Extract the [x, y] coordinate from the center of the cell holding the provided text.  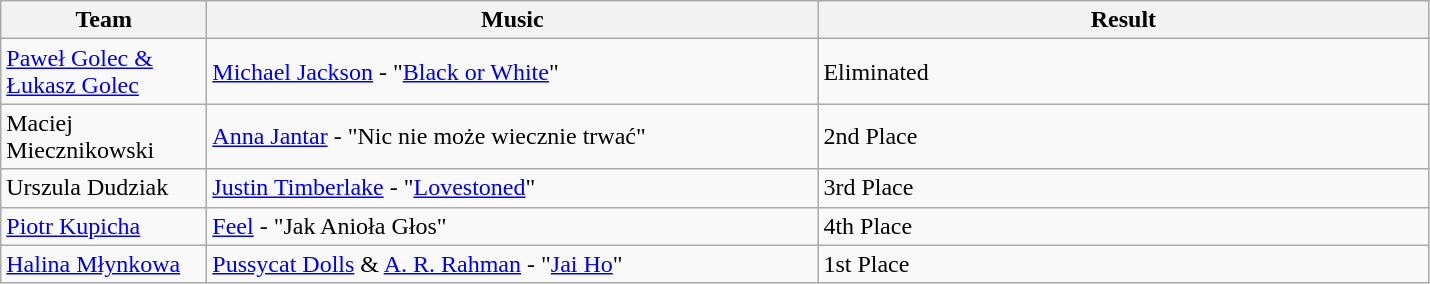
Team [104, 20]
4th Place [1124, 226]
Maciej Miecznikowski [104, 136]
Urszula Dudziak [104, 188]
2nd Place [1124, 136]
Result [1124, 20]
Pussycat Dolls & A. R. Rahman - "Jai Ho" [512, 264]
Justin Timberlake - "Lovestoned" [512, 188]
1st Place [1124, 264]
Feel - "Jak Anioła Głos" [512, 226]
Paweł Golec & Łukasz Golec [104, 72]
Eliminated [1124, 72]
3rd Place [1124, 188]
Piotr Kupicha [104, 226]
Music [512, 20]
Halina Młynkowa [104, 264]
Anna Jantar - "Nic nie może wiecznie trwać" [512, 136]
Michael Jackson - "Black or White" [512, 72]
